Return (X, Y) of the center of cell containing provided text 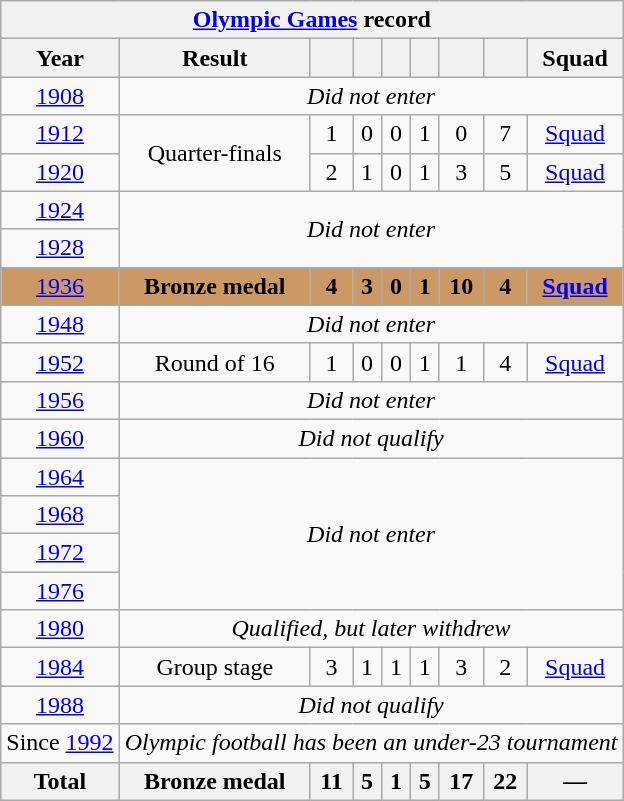
1936 (60, 286)
Since 1992 (60, 743)
1952 (60, 362)
Qualified, but later withdrew (371, 629)
1920 (60, 172)
Olympic football has been an under-23 tournament (371, 743)
1928 (60, 248)
11 (331, 781)
1964 (60, 477)
Group stage (214, 667)
1984 (60, 667)
1972 (60, 553)
1976 (60, 591)
Olympic Games record (312, 20)
7 (505, 134)
Result (214, 58)
10 (461, 286)
Year (60, 58)
Total (60, 781)
1980 (60, 629)
Round of 16 (214, 362)
— (575, 781)
17 (461, 781)
Quarter-finals (214, 153)
1988 (60, 705)
1948 (60, 324)
22 (505, 781)
1956 (60, 400)
1924 (60, 210)
1912 (60, 134)
1908 (60, 96)
1968 (60, 515)
1960 (60, 438)
